Provide the [x, y] coordinate of the cell's center where the given text is located.  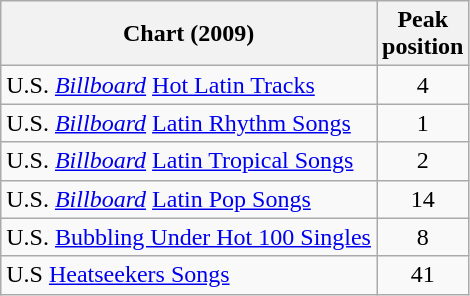
8 [422, 237]
U.S. Billboard Latin Pop Songs [189, 199]
U.S. Bubbling Under Hot 100 Singles [189, 237]
2 [422, 161]
U.S Heatseekers Songs [189, 275]
Peakposition [422, 34]
Chart (2009) [189, 34]
U.S. Billboard Latin Rhythm Songs [189, 123]
41 [422, 275]
4 [422, 85]
U.S. Billboard Latin Tropical Songs [189, 161]
U.S. Billboard Hot Latin Tracks [189, 85]
14 [422, 199]
1 [422, 123]
